Return the (x, y) coordinate for the center point of the cell that contains the specified text.  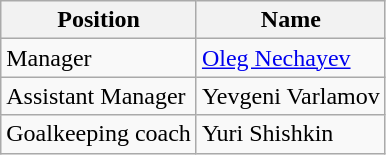
Name (290, 20)
Assistant Manager (99, 96)
Position (99, 20)
Oleg Nechayev (290, 58)
Yevgeni Varlamov (290, 96)
Manager (99, 58)
Yuri Shishkin (290, 134)
Goalkeeping coach (99, 134)
